Provide the [x, y] coordinate of the cell's center where the given text is located.  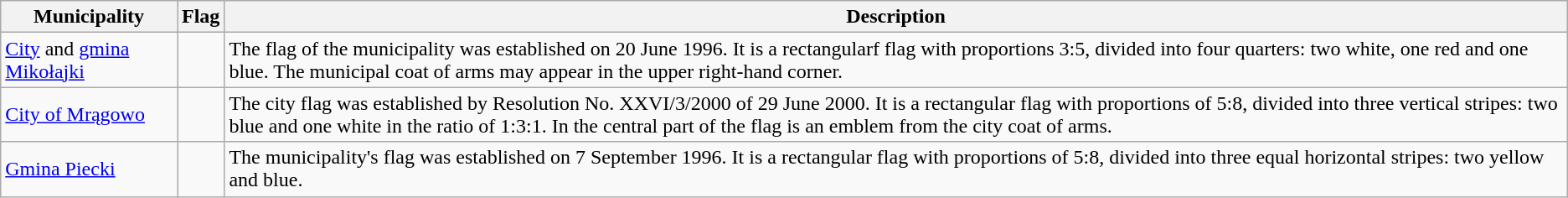
City and gmina Mikołajki [89, 60]
Municipality [89, 17]
Flag [201, 17]
City of Mrągowo [89, 114]
Gmina Piecki [89, 169]
Description [896, 17]
